Locate the cell with the specified text and output its (X, Y) center coordinate. 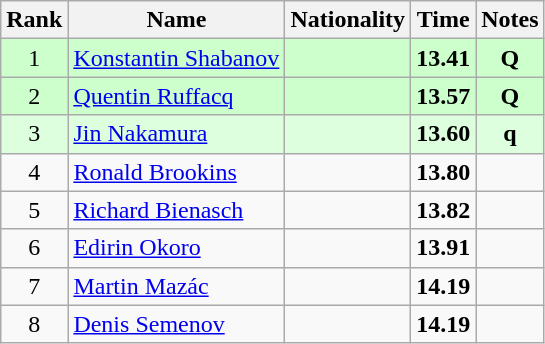
13.41 (444, 58)
13.57 (444, 96)
Notes (510, 20)
q (510, 134)
Quentin Ruffacq (176, 96)
8 (34, 324)
3 (34, 134)
5 (34, 210)
Ronald Brookins (176, 172)
13.80 (444, 172)
Name (176, 20)
4 (34, 172)
Time (444, 20)
13.60 (444, 134)
Konstantin Shabanov (176, 58)
Edirin Okoro (176, 248)
Denis Semenov (176, 324)
13.82 (444, 210)
Martin Mazác (176, 286)
13.91 (444, 248)
7 (34, 286)
1 (34, 58)
2 (34, 96)
Jin Nakamura (176, 134)
6 (34, 248)
Richard Bienasch (176, 210)
Rank (34, 20)
Nationality (348, 20)
